Extract the (x, y) coordinate from the center of the cell holding the provided text.  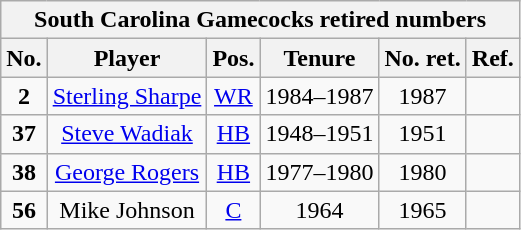
1965 (422, 210)
1984–1987 (320, 96)
56 (24, 210)
Tenure (320, 58)
1964 (320, 210)
37 (24, 134)
1980 (422, 172)
WR (234, 96)
38 (24, 172)
Player (127, 58)
George Rogers (127, 172)
1948–1951 (320, 134)
Sterling Sharpe (127, 96)
Mike Johnson (127, 210)
1951 (422, 134)
1987 (422, 96)
No. (24, 58)
C (234, 210)
Ref. (492, 58)
Steve Wadiak (127, 134)
South Carolina Gamecocks retired numbers (260, 20)
Pos. (234, 58)
No. ret. (422, 58)
2 (24, 96)
1977–1980 (320, 172)
